Determine the [x, y] coordinate at the center of the cell enclosing the given text.  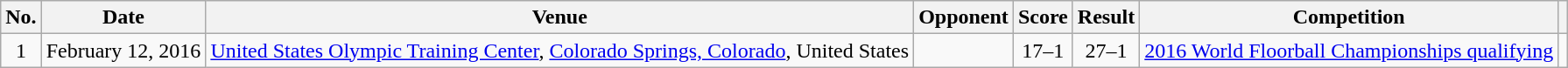
Venue [560, 17]
Opponent [964, 17]
No. [21, 17]
27–1 [1106, 51]
2016 World Floorball Championships qualifying [1349, 51]
Competition [1349, 17]
Date [123, 17]
17–1 [1043, 51]
Score [1043, 17]
United States Olympic Training Center, Colorado Springs, Colorado, United States [560, 51]
Result [1106, 17]
1 [21, 51]
February 12, 2016 [123, 51]
